Extract the (x, y) coordinate from the center of the cell holding the provided text.  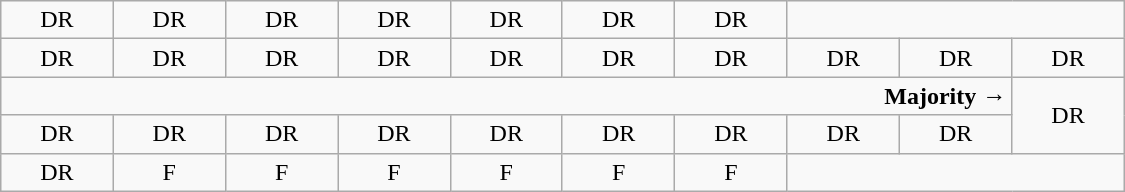
Majority → (506, 96)
